Determine the (x, y) coordinate at the center of the cell enclosing the given text.  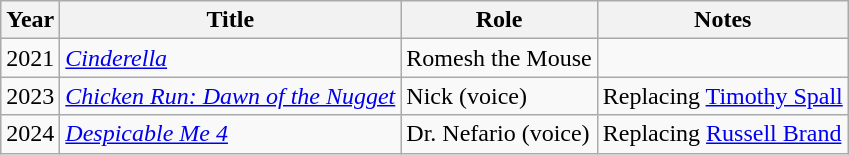
Replacing Timothy Spall (722, 96)
Replacing Russell Brand (722, 134)
Romesh the Mouse (499, 58)
Chicken Run: Dawn of the Nugget (230, 96)
Year (30, 20)
Title (230, 20)
2024 (30, 134)
Despicable Me 4 (230, 134)
Notes (722, 20)
2021 (30, 58)
Nick (voice) (499, 96)
Role (499, 20)
Cinderella (230, 58)
2023 (30, 96)
Dr. Nefario (voice) (499, 134)
